Pinpoint the cell where the given text exists, returning its (X, Y) midpoint coordinate. 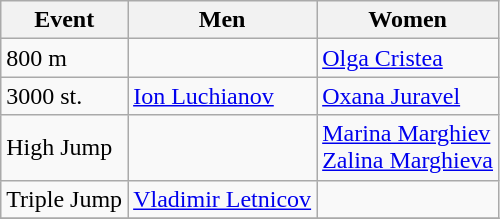
Vladimir Letnicov (222, 199)
3000 st. (64, 96)
Ion Luchianov (222, 96)
Triple Jump (64, 199)
Event (64, 20)
800 m (64, 58)
Women (408, 20)
Men (222, 20)
High Jump (64, 148)
Olga Cristea (408, 58)
Oxana Juravel (408, 96)
Marina Marghiev Zalina Marghieva (408, 148)
